Find where the given text appears and provide that cell's center as (X, Y) coordinate. 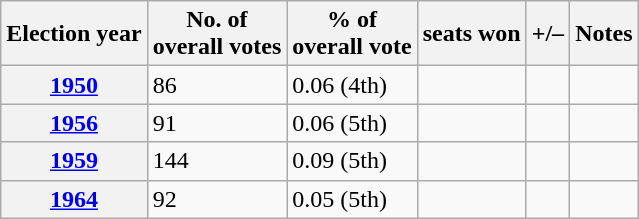
1950 (74, 85)
144 (217, 161)
0.06 (5th) (352, 123)
+/– (548, 34)
No. ofoverall votes (217, 34)
Notes (604, 34)
0.05 (5th) (352, 199)
0.09 (5th) (352, 161)
0.06 (4th) (352, 85)
% ofoverall vote (352, 34)
91 (217, 123)
Election year (74, 34)
1956 (74, 123)
86 (217, 85)
seats won (472, 34)
1964 (74, 199)
1959 (74, 161)
92 (217, 199)
